Locate the cell with the specified text and output its (x, y) center coordinate. 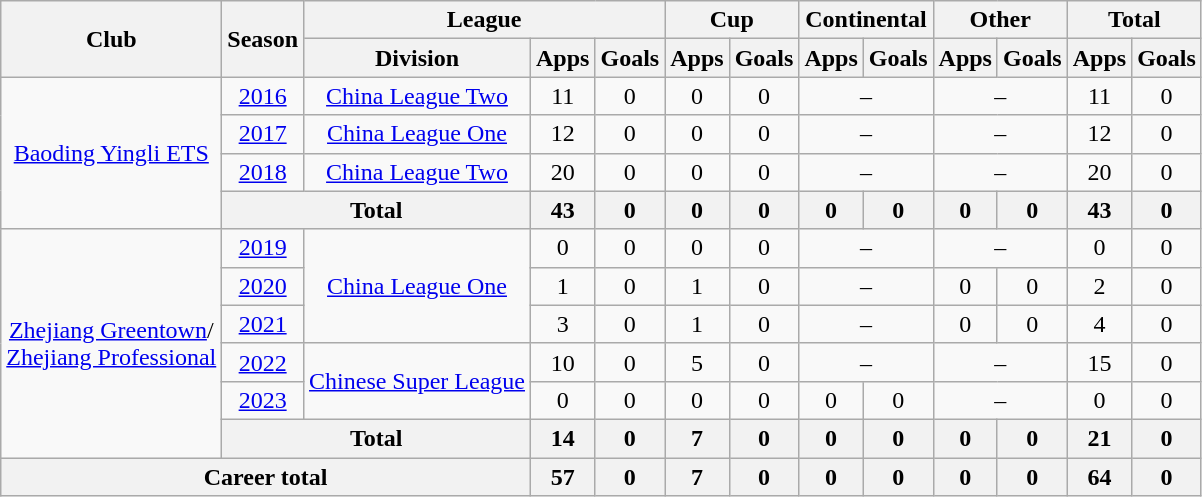
21 (1099, 438)
4 (1099, 324)
Zhejiang Greentown/Zhejiang Professional (112, 343)
10 (563, 362)
Career total (266, 477)
Season (263, 39)
2023 (263, 400)
2019 (263, 248)
2017 (263, 134)
64 (1099, 477)
2021 (263, 324)
57 (563, 477)
Club (112, 39)
3 (563, 324)
2018 (263, 172)
League (484, 20)
2022 (263, 362)
15 (1099, 362)
2 (1099, 286)
Baoding Yingli ETS (112, 153)
Other (1000, 20)
5 (697, 362)
Continental (866, 20)
2020 (263, 286)
14 (563, 438)
2016 (263, 96)
Chinese Super League (418, 381)
Division (418, 58)
Cup (732, 20)
